Provide the (X, Y) coordinate of the cell's center where the given text is located.  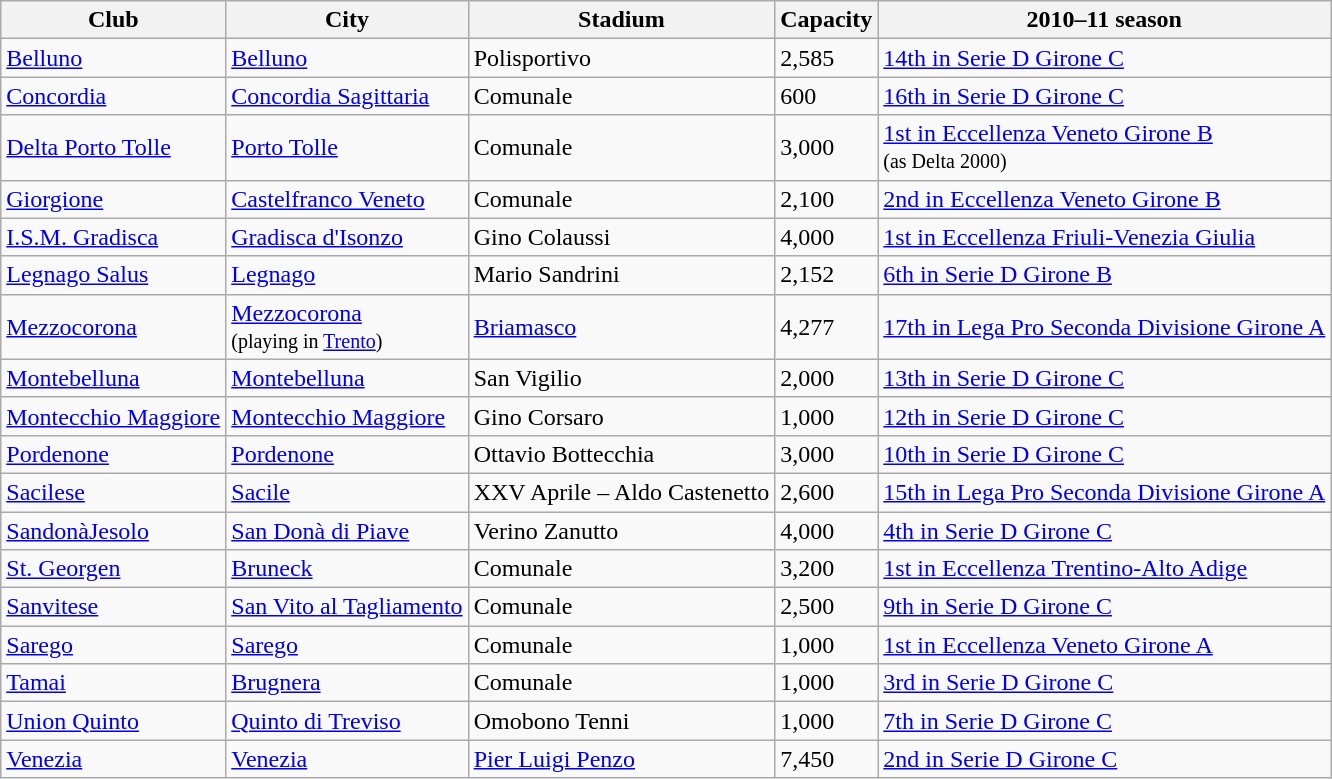
Union Quinto (114, 721)
Club (114, 20)
SandonàJesolo (114, 531)
City (347, 20)
2,000 (826, 378)
Brugnera (347, 683)
Mario Sandrini (622, 275)
3,200 (826, 569)
Sacilese (114, 492)
7th in Serie D Girone C (1104, 721)
13th in Serie D Girone C (1104, 378)
Delta Porto Tolle (114, 148)
7,450 (826, 759)
Legnago (347, 275)
2nd in Eccellenza Veneto Girone B (1104, 199)
Pier Luigi Penzo (622, 759)
San Vito al Tagliamento (347, 607)
14th in Serie D Girone C (1104, 58)
1st in Eccellenza Trentino-Alto Adige (1104, 569)
Verino Zanutto (622, 531)
2,500 (826, 607)
Mezzocorona(playing in Trento) (347, 326)
Bruneck (347, 569)
15th in Lega Pro Seconda Divisione Girone A (1104, 492)
Giorgione (114, 199)
4,277 (826, 326)
4th in Serie D Girone C (1104, 531)
Mezzocorona (114, 326)
2010–11 season (1104, 20)
Gino Colaussi (622, 237)
1st in Eccellenza Veneto Girone A (1104, 645)
Gradisca d'Isonzo (347, 237)
Ottavio Bottecchia (622, 454)
Concordia (114, 96)
Legnago Salus (114, 275)
Stadium (622, 20)
Tamai (114, 683)
1st in Eccellenza Veneto Girone B(as Delta 2000) (1104, 148)
Gino Corsaro (622, 416)
Castelfranco Veneto (347, 199)
I.S.M. Gradisca (114, 237)
Polisportivo (622, 58)
2nd in Serie D Girone C (1104, 759)
Briamasco (622, 326)
10th in Serie D Girone C (1104, 454)
2,152 (826, 275)
17th in Lega Pro Seconda Divisione Girone A (1104, 326)
St. Georgen (114, 569)
6th in Serie D Girone B (1104, 275)
9th in Serie D Girone C (1104, 607)
1st in Eccellenza Friuli-Venezia Giulia (1104, 237)
2,100 (826, 199)
Omobono Tenni (622, 721)
Sacile (347, 492)
2,600 (826, 492)
San Donà di Piave (347, 531)
3rd in Serie D Girone C (1104, 683)
Porto Tolle (347, 148)
Quinto di Treviso (347, 721)
San Vigilio (622, 378)
Capacity (826, 20)
2,585 (826, 58)
Sanvitese (114, 607)
XXV Aprile – Aldo Castenetto (622, 492)
16th in Serie D Girone C (1104, 96)
12th in Serie D Girone C (1104, 416)
600 (826, 96)
Concordia Sagittaria (347, 96)
